For the text-containing cell, return its midpoint in [X, Y] coordinate format. 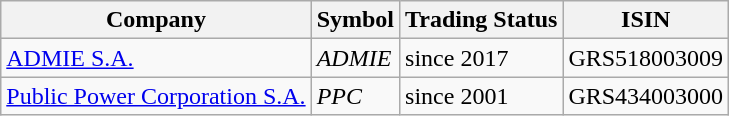
since 2001 [482, 96]
GRS434003000 [646, 96]
Trading Status [482, 20]
ADMIE S.A. [156, 58]
ADMIE [355, 58]
since 2017 [482, 58]
PPC [355, 96]
Company [156, 20]
Public Power Corporation S.A. [156, 96]
ISIN [646, 20]
GRS518003009 [646, 58]
Symbol [355, 20]
